Find where the given text appears and provide that cell's center as (X, Y) coordinate. 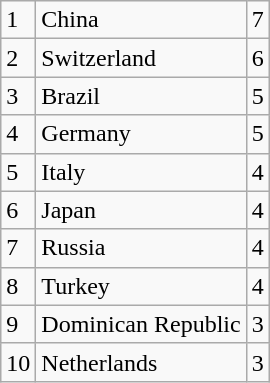
Italy (141, 172)
Netherlands (141, 362)
9 (18, 324)
2 (18, 58)
Russia (141, 248)
China (141, 20)
Turkey (141, 286)
1 (18, 20)
Dominican Republic (141, 324)
Japan (141, 210)
Brazil (141, 96)
Switzerland (141, 58)
Germany (141, 134)
10 (18, 362)
8 (18, 286)
